Pinpoint the cell where the given text exists, returning its [X, Y] midpoint coordinate. 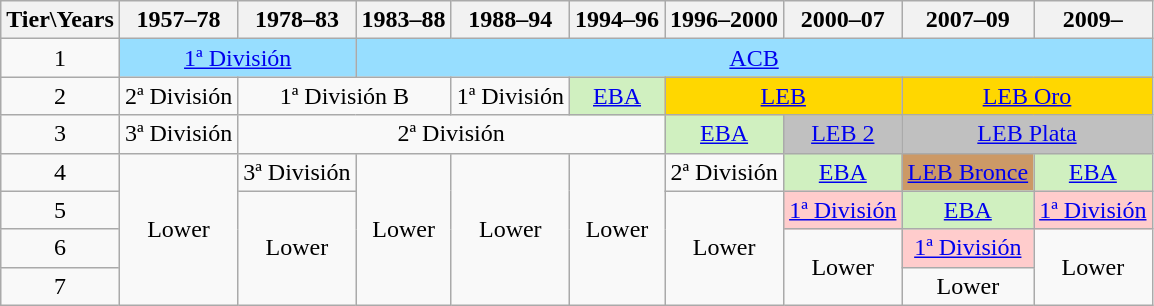
LEB Bronce [968, 172]
1957–78 [178, 20]
Tier\Years [60, 20]
1996–2000 [724, 20]
2 [60, 96]
1988–94 [510, 20]
7 [60, 286]
1ª División B [344, 96]
6 [60, 248]
2000–07 [843, 20]
LEB [784, 96]
4 [60, 172]
1 [60, 58]
LEB 2 [843, 134]
2007–09 [968, 20]
2009– [1093, 20]
1994–96 [616, 20]
ACB [754, 58]
LEB Oro [1027, 96]
5 [60, 210]
LEB Plata [1027, 134]
1978–83 [297, 20]
3 [60, 134]
1983–88 [404, 20]
